Return [X, Y] of the center of cell containing provided text 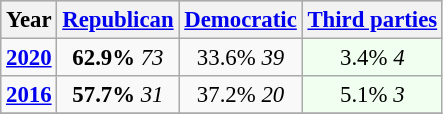
Democratic [240, 20]
33.6% 39 [240, 58]
2016 [29, 95]
62.9% 73 [118, 58]
3.4% 4 [372, 58]
2020 [29, 58]
Year [29, 20]
57.7% 31 [118, 95]
Third parties [372, 20]
5.1% 3 [372, 95]
37.2% 20 [240, 95]
Republican [118, 20]
